Search for the cell housing the specified text and yield its (x, y) center coordinate. 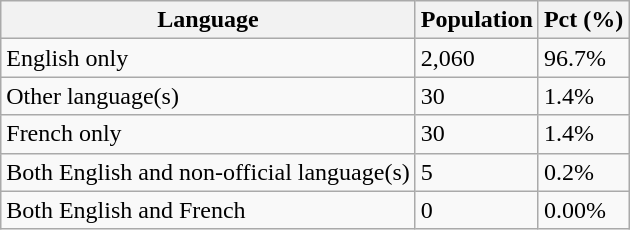
English only (208, 58)
Population (476, 20)
Both English and French (208, 210)
French only (208, 134)
2,060 (476, 58)
96.7% (583, 58)
5 (476, 172)
0.00% (583, 210)
Other language(s) (208, 96)
0.2% (583, 172)
0 (476, 210)
Both English and non-official language(s) (208, 172)
Language (208, 20)
Pct (%) (583, 20)
